From the cell containing the given text, extract its center point as (X, Y) coordinate. 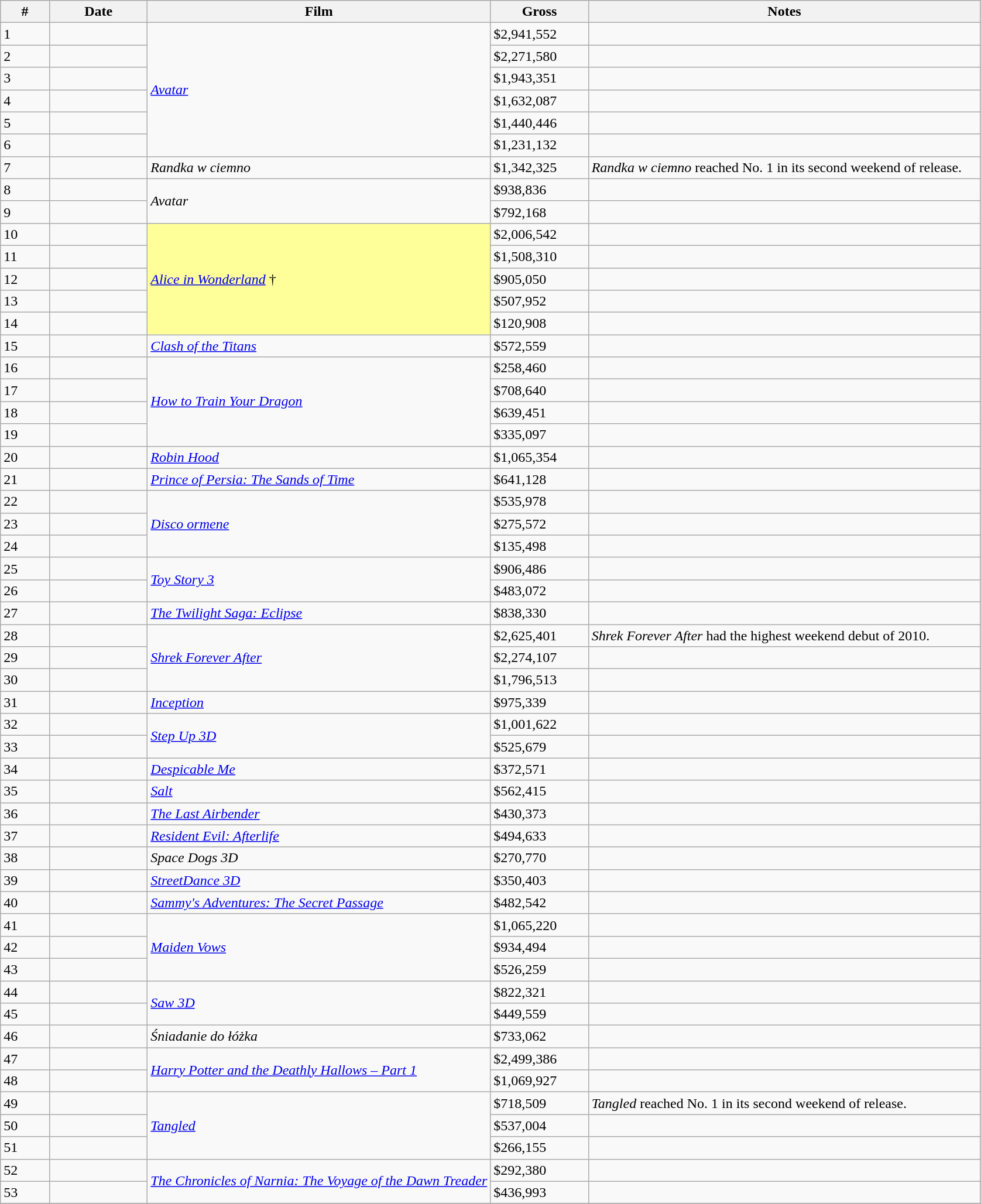
$641,128 (540, 479)
Gross (540, 12)
$1,796,513 (540, 680)
34 (25, 769)
Resident Evil: Afterlife (319, 836)
$1,069,927 (540, 1081)
$1,342,325 (540, 167)
# (25, 12)
$1,065,354 (540, 457)
$1,943,351 (540, 78)
$482,542 (540, 903)
Śniadanie do łóżka (319, 1037)
$562,415 (540, 791)
47 (25, 1059)
23 (25, 524)
$975,339 (540, 702)
4 (25, 101)
Inception (319, 702)
21 (25, 479)
31 (25, 702)
$526,259 (540, 969)
$1,508,310 (540, 256)
Space Dogs 3D (319, 858)
26 (25, 591)
32 (25, 725)
13 (25, 301)
$906,486 (540, 568)
$335,097 (540, 435)
$535,978 (540, 502)
$1,632,087 (540, 101)
45 (25, 1014)
$2,941,552 (540, 34)
StreetDance 3D (319, 880)
$718,509 (540, 1103)
$905,050 (540, 279)
$483,072 (540, 591)
$1,231,132 (540, 145)
The Last Airbender (319, 814)
33 (25, 747)
Step Up 3D (319, 736)
$2,625,401 (540, 635)
7 (25, 167)
$135,498 (540, 546)
18 (25, 413)
Robin Hood (319, 457)
38 (25, 858)
40 (25, 903)
Tangled (319, 1126)
52 (25, 1170)
$2,274,107 (540, 658)
44 (25, 992)
$822,321 (540, 992)
8 (25, 190)
$708,640 (540, 390)
15 (25, 346)
Disco ormene (319, 524)
The Chronicles of Narnia: The Voyage of the Dawn Treader (319, 1181)
10 (25, 234)
50 (25, 1126)
14 (25, 324)
$525,679 (540, 747)
53 (25, 1192)
Alice in Wonderland † (319, 279)
29 (25, 658)
Despicable Me (319, 769)
$292,380 (540, 1170)
24 (25, 546)
46 (25, 1037)
36 (25, 814)
$266,155 (540, 1148)
Shrek Forever After (319, 657)
Film (319, 12)
Salt (319, 791)
Clash of the Titans (319, 346)
Randka w ciemno reached No. 1 in its second weekend of release. (784, 167)
39 (25, 880)
$2,271,580 (540, 56)
$2,006,542 (540, 234)
2 (25, 56)
How to Train Your Dragon (319, 402)
$1,065,220 (540, 925)
Randka w ciemno (319, 167)
12 (25, 279)
$1,001,622 (540, 725)
$1,440,446 (540, 123)
Tangled reached No. 1 in its second weekend of release. (784, 1103)
$436,993 (540, 1192)
3 (25, 78)
48 (25, 1081)
Saw 3D (319, 1003)
28 (25, 635)
42 (25, 947)
$372,571 (540, 769)
$507,952 (540, 301)
$733,062 (540, 1037)
Date (98, 12)
22 (25, 502)
$792,168 (540, 212)
$537,004 (540, 1126)
1 (25, 34)
51 (25, 1148)
$838,330 (540, 613)
49 (25, 1103)
27 (25, 613)
Harry Potter and the Deathly Hallows – Part 1 (319, 1070)
16 (25, 368)
$258,460 (540, 368)
20 (25, 457)
Shrek Forever After had the highest weekend debut of 2010. (784, 635)
$120,908 (540, 324)
19 (25, 435)
Maiden Vows (319, 947)
17 (25, 390)
$430,373 (540, 814)
$934,494 (540, 947)
37 (25, 836)
35 (25, 791)
Notes (784, 12)
41 (25, 925)
$449,559 (540, 1014)
11 (25, 256)
$572,559 (540, 346)
$350,403 (540, 880)
$270,770 (540, 858)
$938,836 (540, 190)
43 (25, 969)
Toy Story 3 (319, 579)
6 (25, 145)
Prince of Persia: The Sands of Time (319, 479)
$275,572 (540, 524)
The Twilight Saga: Eclipse (319, 613)
$639,451 (540, 413)
30 (25, 680)
5 (25, 123)
25 (25, 568)
9 (25, 212)
Sammy's Adventures: The Secret Passage (319, 903)
$494,633 (540, 836)
$2,499,386 (540, 1059)
